Determine the (X, Y) coordinate at the center of the cell enclosing the given text.  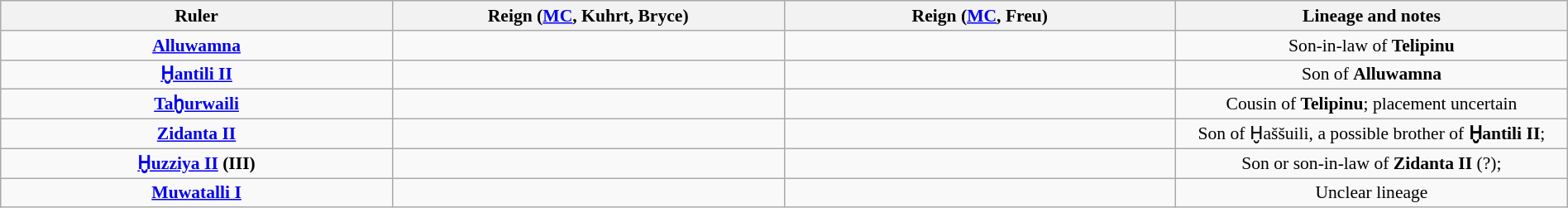
Ḫuzziya II (III) (197, 163)
Ruler (197, 16)
Cousin of Telipinu; placement uncertain (1372, 104)
Son of Ḫaššuili, a possible brother of Ḫantili II; (1372, 134)
Reign (MC, Kuhrt, Bryce) (588, 16)
Reign (MC, Freu) (980, 16)
Alluwamna (197, 46)
Unclear lineage (1372, 193)
Muwatalli I (197, 193)
Son-in-law of Telipinu (1372, 46)
Lineage and notes (1372, 16)
Son or son-in-law of Zidanta II (?); (1372, 163)
Taḫurwaili (197, 104)
Son of Alluwamna (1372, 75)
Ḫantili II (197, 75)
Zidanta II (197, 134)
